Scan for the cell matching the given text and deliver its (x, y) coordinate at center. 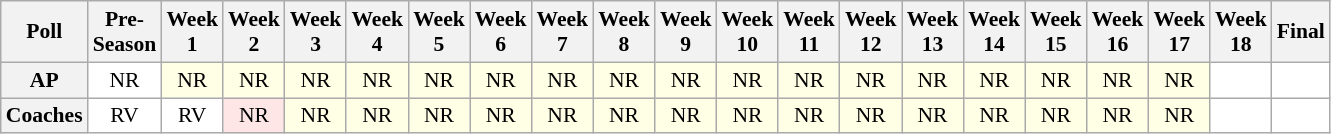
Final (1301, 32)
Week14 (994, 32)
Week17 (1179, 32)
Week6 (501, 32)
Week1 (192, 32)
Week13 (933, 32)
Week7 (562, 32)
AP (44, 80)
Week8 (624, 32)
Week11 (809, 32)
Week2 (254, 32)
Coaches (44, 116)
Week16 (1118, 32)
Week15 (1056, 32)
Week3 (316, 32)
Pre-Season (125, 32)
Week18 (1241, 32)
Week9 (686, 32)
Week10 (748, 32)
Week5 (439, 32)
Week12 (871, 32)
Week4 (377, 32)
Poll (44, 32)
